For the text-containing cell, return its midpoint in (x, y) coordinate format. 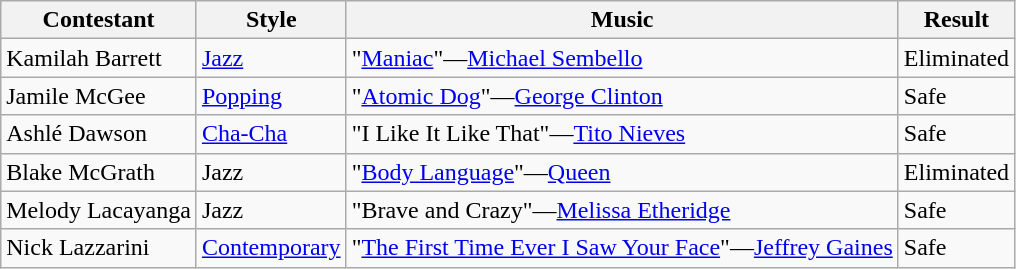
Contemporary (271, 248)
"Body Language"—Queen (622, 172)
Kamilah Barrett (99, 58)
Cha-Cha (271, 134)
"Atomic Dog"—George Clinton (622, 96)
Melody Lacayanga (99, 210)
Result (956, 20)
Ashlé Dawson (99, 134)
"The First Time Ever I Saw Your Face"—Jeffrey Gaines (622, 248)
Style (271, 20)
"I Like It Like That"—Tito Nieves (622, 134)
"Maniac"—Michael Sembello (622, 58)
Nick Lazzarini (99, 248)
Popping (271, 96)
Music (622, 20)
Contestant (99, 20)
Jamile McGee (99, 96)
"Brave and Crazy"—Melissa Etheridge (622, 210)
Blake McGrath (99, 172)
